From the cell containing the given text, extract its center point as (x, y) coordinate. 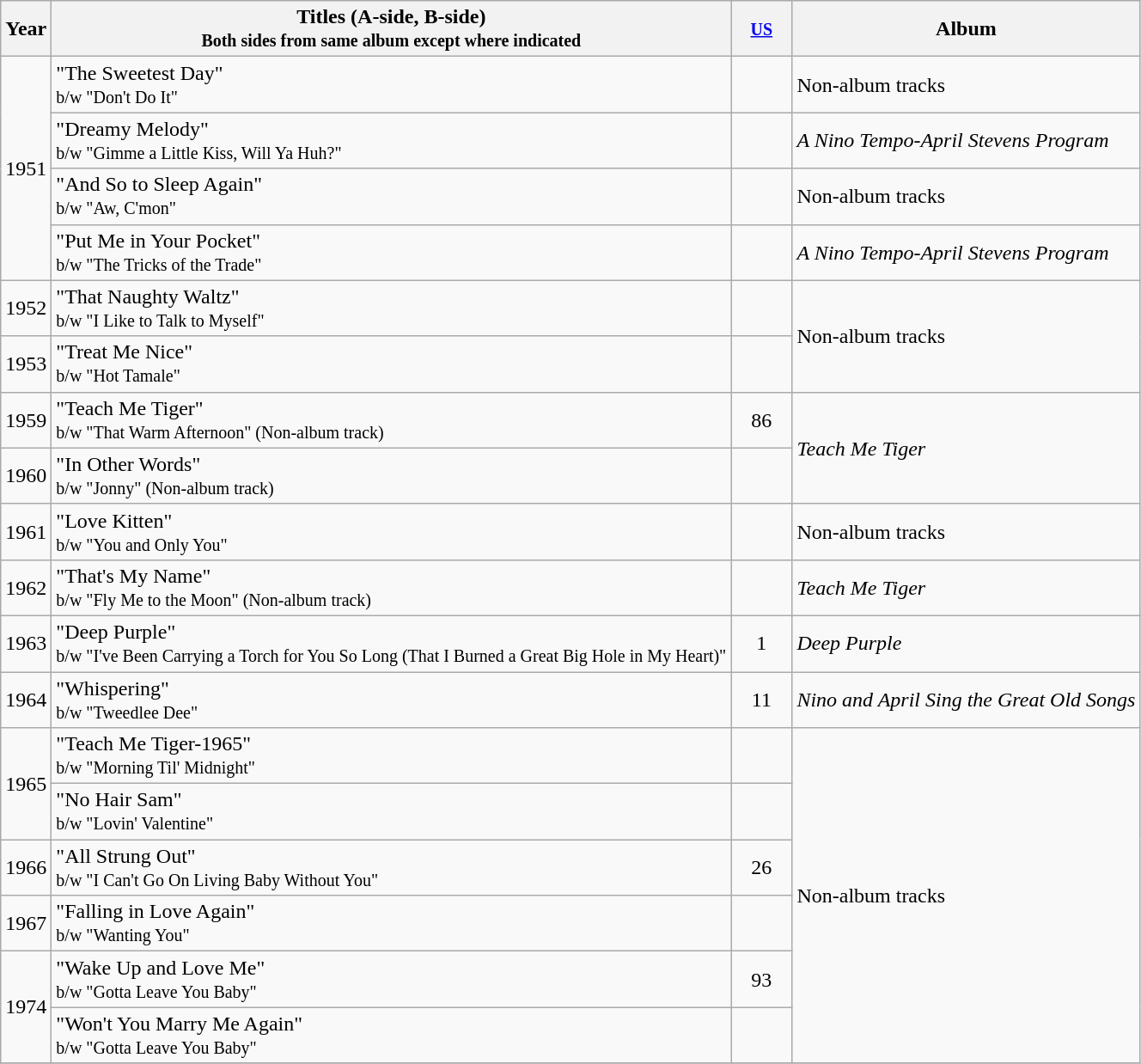
"Whispering"b/w "Tweedlee Dee" (392, 700)
Nino and April Sing the Great Old Songs (966, 700)
"Deep Purple"b/w "I've Been Carrying a Torch for You So Long (That I Burned a Great Big Hole in My Heart)" (392, 643)
"All Strung Out"b/w "I Can't Go On Living Baby Without You" (392, 868)
1966 (26, 868)
Album (966, 29)
"Won't You Marry Me Again"b/w "Gotta Leave You Baby" (392, 1035)
"That's My Name"b/w "Fly Me to the Moon" (Non-album track) (392, 588)
"In Other Words"b/w "Jonny" (Non-album track) (392, 476)
1960 (26, 476)
Deep Purple (966, 643)
"No Hair Sam"b/w "Lovin' Valentine" (392, 811)
1967 (26, 923)
"Teach Me Tiger-1965"b/w "Morning Til' Midnight" (392, 756)
1959 (26, 419)
"Wake Up and Love Me"b/w "Gotta Leave You Baby" (392, 980)
1 (761, 643)
"Teach Me Tiger"b/w "That Warm Afternoon" (Non-album track) (392, 419)
86 (761, 419)
1952 (26, 308)
Year (26, 29)
Titles (A-side, B-side)Both sides from same album except where indicated (392, 29)
11 (761, 700)
"Dreamy Melody"b/w "Gimme a Little Kiss, Will Ya Huh?" (392, 141)
"Treat Me Nice"b/w "Hot Tamale" (392, 364)
"The Sweetest Day"b/w "Don't Do It" (392, 84)
"And So to Sleep Again"b/w "Aw, C'mon" (392, 196)
"That Naughty Waltz"b/w "I Like to Talk to Myself" (392, 308)
26 (761, 868)
1953 (26, 364)
"Put Me in Your Pocket"b/w "The Tricks of the Trade" (392, 253)
1964 (26, 700)
"Love Kitten"b/w "You and Only You" (392, 531)
1965 (26, 784)
1962 (26, 588)
93 (761, 980)
"Falling in Love Again"b/w "Wanting You" (392, 923)
1974 (26, 1007)
1951 (26, 168)
US (761, 29)
1963 (26, 643)
1961 (26, 531)
